Provide the (X, Y) coordinate of the cell's center where the given text is located.  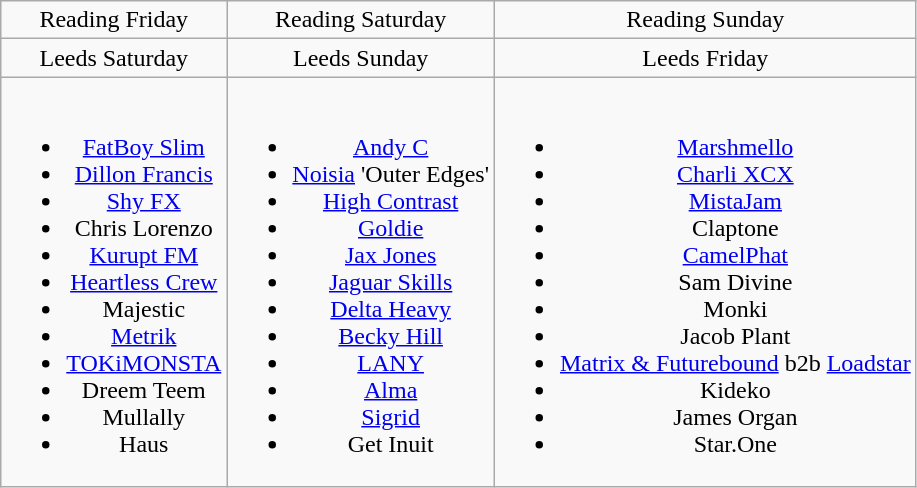
Reading Saturday (361, 20)
Leeds Sunday (361, 58)
Reading Sunday (705, 20)
Andy CNoisia 'Outer Edges'High ContrastGoldieJax JonesJaguar SkillsDelta HeavyBecky HillLANYAlmaSigridGet Inuit (361, 282)
Reading Friday (114, 20)
Leeds Friday (705, 58)
Leeds Saturday (114, 58)
FatBoy SlimDillon FrancisShy FXChris LorenzoKurupt FMHeartless CrewMajesticMetrikTOKiMONSTADreem TeemMullallyHaus (114, 282)
MarshmelloCharli XCXMistaJamClaptoneCamelPhatSam DivineMonkiJacob PlantMatrix & Futurebound b2b LoadstarKidekoJames OrganStar.One (705, 282)
